Find where the given text appears and provide that cell's center as (X, Y) coordinate. 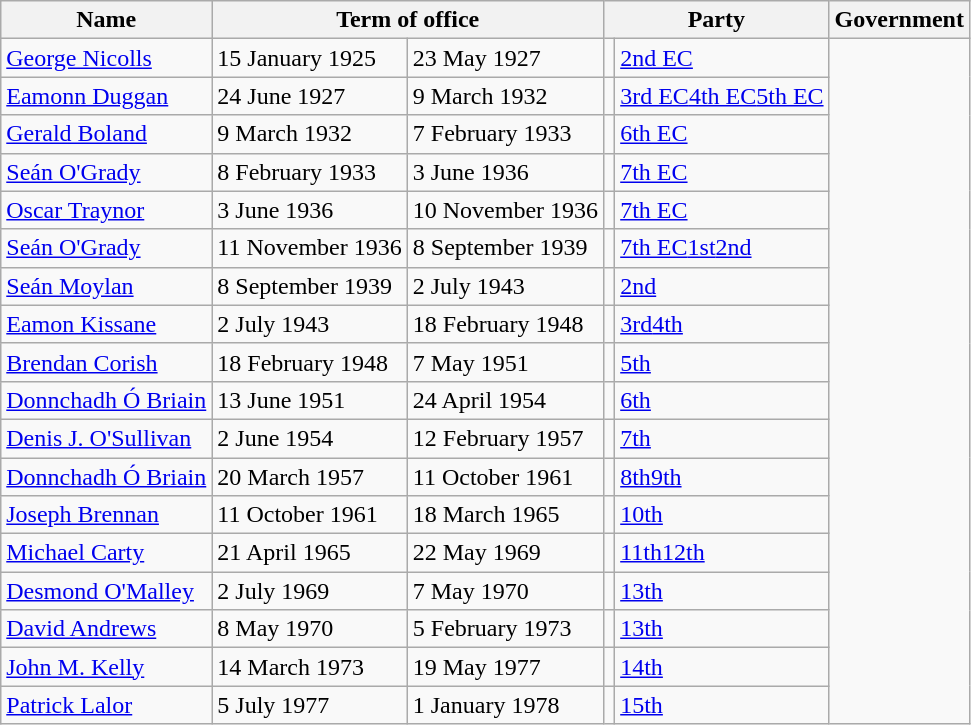
10 November 1936 (505, 210)
2nd (722, 286)
1 January 1978 (505, 705)
3rd EC4th EC5th EC (722, 96)
7 February 1933 (505, 134)
Denis J. O'Sullivan (106, 438)
12 February 1957 (505, 438)
Joseph Brennan (106, 515)
22 May 1969 (505, 553)
8th9th (722, 477)
Michael Carty (106, 553)
5th (722, 362)
John M. Kelly (106, 667)
George Nicolls (106, 58)
2 June 1954 (310, 438)
14th (722, 667)
11 November 1936 (310, 248)
20 March 1957 (310, 477)
15th (722, 705)
Party (716, 20)
Brendan Corish (106, 362)
7 May 1951 (505, 362)
8 February 1933 (310, 172)
Government (899, 20)
24 April 1954 (505, 400)
2 July 1969 (310, 591)
Patrick Lalor (106, 705)
Gerald Boland (106, 134)
6th (722, 400)
2nd EC (722, 58)
3rd4th (722, 324)
14 March 1973 (310, 667)
5 February 1973 (505, 629)
Eamon Kissane (106, 324)
Desmond O'Malley (106, 591)
19 May 1977 (505, 667)
6th EC (722, 134)
18 March 1965 (505, 515)
7th EC1st2nd (722, 248)
21 April 1965 (310, 553)
23 May 1927 (505, 58)
10th (722, 515)
Seán Moylan (106, 286)
Name (106, 20)
11th12th (722, 553)
Eamonn Duggan (106, 96)
15 January 1925 (310, 58)
Term of office (408, 20)
5 July 1977 (310, 705)
7th (722, 438)
13 June 1951 (310, 400)
David Andrews (106, 629)
24 June 1927 (310, 96)
7 May 1970 (505, 591)
Oscar Traynor (106, 210)
8 May 1970 (310, 629)
